Find where the given text appears and provide that cell's center as (X, Y) coordinate. 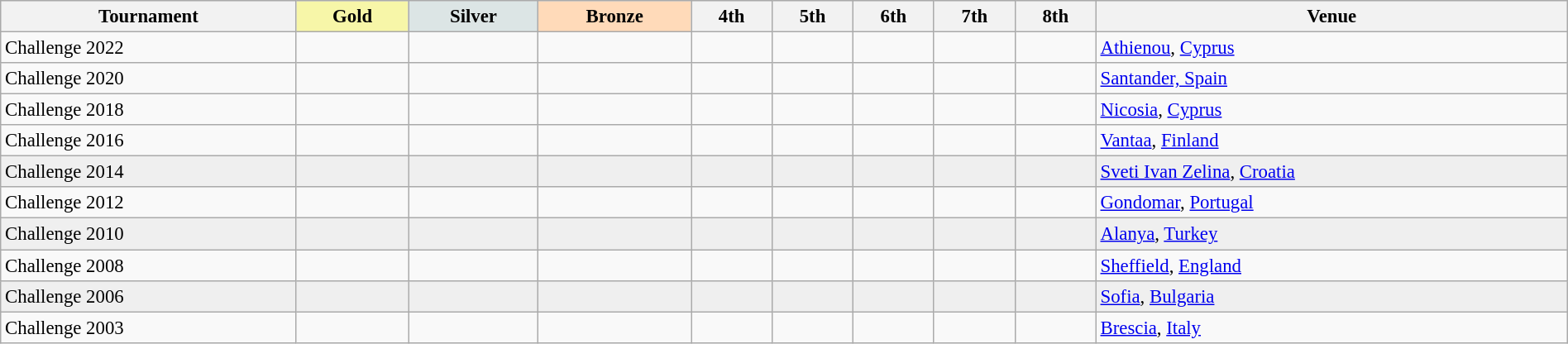
5th (813, 17)
7th (974, 17)
Challenge 2020 (149, 79)
Athienou, Cyprus (1331, 48)
Sveti Ivan Zelina, Croatia (1331, 172)
Nicosia, Cyprus (1331, 110)
Challenge 2003 (149, 327)
Challenge 2016 (149, 141)
6th (893, 17)
Santander, Spain (1331, 79)
8th (1055, 17)
4th (732, 17)
Challenge 2022 (149, 48)
Challenge 2018 (149, 110)
Alanya, Turkey (1331, 234)
Challenge 2010 (149, 234)
Challenge 2006 (149, 296)
Challenge 2008 (149, 265)
Gold (352, 17)
Vantaa, Finland (1331, 141)
Venue (1331, 17)
Tournament (149, 17)
Sheffield, England (1331, 265)
Silver (473, 17)
Challenge 2012 (149, 203)
Challenge 2014 (149, 172)
Brescia, Italy (1331, 327)
Bronze (615, 17)
Gondomar, Portugal (1331, 203)
Sofia, Bulgaria (1331, 296)
